Find where the given text appears and provide that cell's center as (X, Y) coordinate. 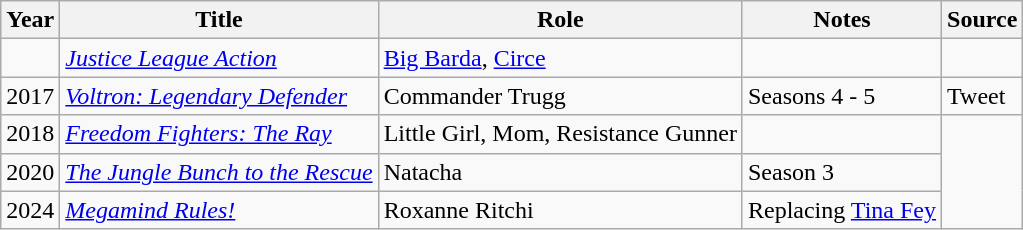
2017 (30, 96)
Replacing Tina Fey (842, 210)
Title (219, 20)
Freedom Fighters: The Ray (219, 134)
2018 (30, 134)
2024 (30, 210)
Voltron: Legendary Defender (219, 96)
Megamind Rules! (219, 210)
Seasons 4 - 5 (842, 96)
Tweet (982, 96)
Season 3 (842, 172)
Big Barda, Circe (560, 58)
Commander Trugg (560, 96)
Notes (842, 20)
The Jungle Bunch to the Rescue (219, 172)
Natacha (560, 172)
Justice League Action (219, 58)
Year (30, 20)
Source (982, 20)
Roxanne Ritchi (560, 210)
Little Girl, Mom, Resistance Gunner (560, 134)
Role (560, 20)
2020 (30, 172)
